Search for the cell housing the specified text and yield its (x, y) center coordinate. 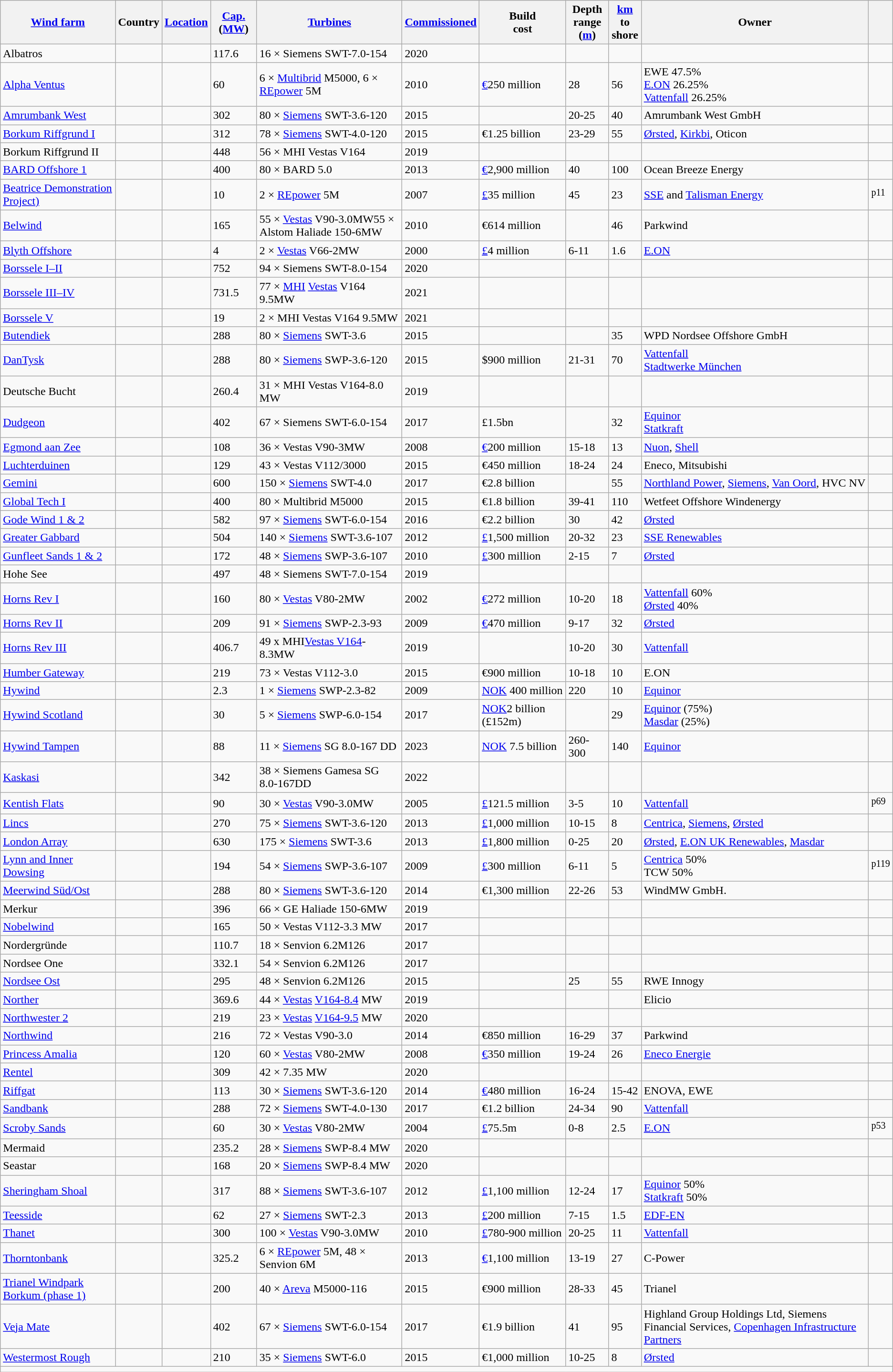
Nuon, Shell (755, 447)
Amrumbank West (58, 115)
p53 (881, 1128)
448 (234, 152)
p69 (881, 803)
6 × Multibrid M5000, 6 × REpower 5M (329, 84)
27 (625, 1258)
129 (234, 465)
$900 million (523, 361)
Greater Gabbard (58, 538)
117.6 (234, 53)
Meerwind Süd/Ost (58, 891)
Beatrice Demonstration Project) (58, 195)
140 × Siemens SWT-3.6-107 (329, 538)
40 × Areva M5000-116 (329, 1289)
Turbines (329, 22)
48 × Senvion 6.2M126 (329, 981)
Horns Rev II (58, 623)
48 × Siemens SWT-7.0-154 (329, 574)
Nordsee Ost (58, 981)
497 (234, 574)
23-29 (587, 134)
504 (234, 538)
EDF-EN (755, 1215)
38 × Siemens Gamesa SG 8.0-167DD (329, 778)
Hywind Tampen (58, 746)
1.5 (625, 1215)
168 (234, 1166)
Horns Rev III (58, 648)
Kaskasi (58, 778)
Gemini (58, 483)
€2,900 million (523, 170)
Borkum Riffgrund I (58, 134)
Hywind (58, 691)
396 (234, 909)
312 (234, 134)
216 (234, 1036)
39-41 (587, 501)
Thanet (58, 1233)
Centrica, Siemens, Ørsted (755, 823)
£4 million (523, 250)
2 × MHI Vestas V164 9.5MW (329, 317)
270 (234, 823)
Equinor 50%Statkraft 50% (755, 1191)
55 × Vestas V90-3.0MW55 × Alstom Haliade 150-6MW (329, 225)
54 × Senvion 6.2M126 (329, 963)
88 × Siemens SWT-3.6-107 (329, 1191)
16-24 (587, 1090)
Riffgat (58, 1090)
2.5 (625, 1128)
12-24 (587, 1191)
260-300 (587, 746)
49 x MHIVestas V164-8.3MW (329, 648)
23 × Vestas V164-9.5 MW (329, 1018)
€250 million (523, 84)
Wetfeet Offshore Windenergy (755, 501)
Owner (755, 22)
2000 (441, 250)
30 × Vestas V90-3.0MW (329, 803)
WindMW GmbH. (755, 891)
£75.5m (523, 1128)
54 × Siemens SWP-3.6-107 (329, 865)
46 (625, 225)
20 × Siemens SWP-8.4 MW (329, 1166)
£1,000 million (523, 823)
317 (234, 1191)
Wind farm (58, 22)
Highland Group Holdings Ltd, Siemens Financial Services, Copenhagen Infrastructure Partners (755, 1326)
€480 million (523, 1090)
35 × Siemens SWT-6.0 (329, 1357)
5 × Siemens SWP-6.0-154 (329, 716)
€850 million (523, 1036)
369.6 (234, 999)
Mermaid (58, 1148)
Butendiek (58, 336)
160 (234, 598)
53 (625, 891)
ENOVA, EWE (755, 1090)
2.3 (234, 691)
DanTysk (58, 361)
Lincs (58, 823)
77 × MHI Vestas V164 9.5MW (329, 293)
Lynn and Inner Dowsing (58, 865)
210 (234, 1357)
78 × Siemens SWT-4.0-120 (329, 134)
£200 million (523, 1215)
Horns Rev I (58, 598)
200 (234, 1289)
209 (234, 623)
2016 (441, 520)
60 × Vestas V80-2MW (329, 1054)
66 × GE Haliade 150-6MW (329, 909)
26 (625, 1054)
44 × Vestas V164-8.4 MW (329, 999)
Hywind Scotland (58, 716)
88 (234, 746)
194 (234, 865)
€1,100 million (523, 1258)
Norther (58, 999)
2004 (441, 1128)
13 (625, 447)
NOK 7.5 billion (523, 746)
€350 million (523, 1054)
Ocean Breeze Energy (755, 170)
80 × Vestas V80-2MW (329, 598)
42 × 7.35 MW (329, 1072)
Trianel Windpark Borkum (phase 1) (58, 1289)
15-18 (587, 447)
5 (625, 865)
NOK2 billion (£152m) (523, 716)
Global Tech I (58, 501)
37 (625, 1036)
SSE Renewables (755, 538)
London Array (58, 841)
110 (625, 501)
752 (234, 268)
€1,000 million (523, 1357)
BARD Offshore 1 (58, 170)
56 × MHI Vestas V164 (329, 152)
3-5 (587, 803)
C-Power (755, 1258)
€450 million (523, 465)
80 × Siemens SWP-3.6-120 (329, 361)
325.2 (234, 1258)
Eneco, Mitsubishi (755, 465)
16-29 (587, 1036)
97 × Siemens SWT-6.0-154 (329, 520)
18-24 (587, 465)
175 × Siemens SWT-3.6 (329, 841)
€1.2 billion (523, 1108)
£121.5 million (523, 803)
£35 million (523, 195)
Ørsted, E.ON UK Renewables, Masdar (755, 841)
€2.2 billion (523, 520)
Egmond aan Zee (58, 447)
Seastar (58, 1166)
11 (625, 1233)
15-42 (625, 1090)
Borssele V (58, 317)
£1,100 million (523, 1191)
140 (625, 746)
29 (625, 716)
Kentish Flats (58, 803)
Depthrange (m) (587, 22)
1 × Siemens SWP-2.3-82 (329, 691)
2 × Vestas V66-2MW (329, 250)
Country (139, 22)
28 (587, 84)
2 × REpower 5M (329, 195)
2-15 (587, 556)
108 (234, 447)
80 × Multibrid M5000 (329, 501)
Dudgeon (58, 423)
10-18 (587, 672)
£780-900 million (523, 1233)
2005 (441, 803)
16 × Siemens SWT-7.0-154 (329, 53)
Nobelwind (58, 927)
SSE and Talisman Energy (755, 195)
7-15 (587, 1215)
100 (625, 170)
Equinor (75%)Masdar (25%) (755, 716)
€2.8 billion (523, 483)
9-17 (587, 623)
2022 (441, 778)
20-32 (587, 538)
Princess Amalia (58, 1054)
91 × Siemens SWP-2.3-93 (329, 623)
41 (587, 1326)
Borssele I–II (58, 268)
31 × MHI Vestas V164-8.0 MW (329, 391)
Eneco Energie (755, 1054)
Northwester 2 (58, 1018)
4 (234, 250)
€614 million (523, 225)
Vattenfall 60%Ørsted 40% (755, 598)
582 (234, 520)
£1,800 million (523, 841)
94 × Siemens SWT-8.0-154 (329, 268)
p11 (881, 195)
19 (234, 317)
10-15 (587, 823)
Hohe See (58, 574)
56 (625, 84)
Borssele III–IV (58, 293)
€1.8 billion (523, 501)
Alpha Ventus (58, 84)
731.5 (234, 293)
VattenfallStadtwerke München (755, 361)
48 × Siemens SWP-3.6-107 (329, 556)
11 × Siemens SG 8.0-167 DD (329, 746)
50 × Vestas V112-3.3 MW (329, 927)
18 (625, 598)
Borkum Riffgrund II (58, 152)
€1.9 billion (523, 1326)
Merkur (58, 909)
42 (625, 520)
36 × Vestas V90-3MW (329, 447)
Humber Gateway (58, 672)
302 (234, 115)
WPD Nordsee Offshore GmbH (755, 336)
21-31 (587, 361)
Location (187, 22)
Sandbank (58, 1108)
62 (234, 1215)
1.6 (625, 250)
332.1 (234, 963)
235.2 (234, 1148)
19-24 (587, 1054)
Commissioned (441, 22)
27 × Siemens SWT-2.3 (329, 1215)
22-26 (587, 891)
28 × Siemens SWP-8.4 MW (329, 1148)
Albatros (58, 53)
Northwind (58, 1036)
100 × Vestas V90-3.0MW (329, 1233)
EWE 47.5%E.ON 26.25%Vattenfall 26.25% (755, 84)
30 × Siemens SWT-3.6-120 (329, 1090)
NOK 400 million (523, 691)
295 (234, 981)
Centrica 50% TCW 50% (755, 865)
Sheringham Shoal (58, 1191)
Elicio (755, 999)
24 (625, 465)
0-25 (587, 841)
Cap. (MW) (234, 22)
2023 (441, 746)
300 (234, 1233)
25 (587, 981)
172 (234, 556)
120 (234, 1054)
Buildcost (523, 22)
Ørsted, Kirkbi, Oticon (755, 134)
€1.25 billion (523, 134)
Teesside (58, 1215)
Gunfleet Sands 1 & 2 (58, 556)
110.7 (234, 945)
70 (625, 361)
220 (587, 691)
72 × Siemens SWT-4.0-130 (329, 1108)
18 × Senvion 6.2M126 (329, 945)
km toshore (625, 22)
Nordergründe (58, 945)
30 × Vestas V80-2MW (329, 1128)
309 (234, 1072)
Luchterduinen (58, 465)
Deutsche Bucht (58, 391)
Blyth Offshore (58, 250)
113 (234, 1090)
95 (625, 1326)
Scroby Sands (58, 1128)
72 × Vestas V90-3.0 (329, 1036)
43 × Vestas V112/3000 (329, 465)
80 × BARD 5.0 (329, 170)
73 × Vestas V112-3.0 (329, 672)
£1,500 million (523, 538)
28-33 (587, 1289)
406.7 (234, 648)
Rentel (58, 1072)
€470 million (523, 623)
Amrumbank West GmbH (755, 115)
RWE Innogy (755, 981)
2002 (441, 598)
10-25 (587, 1357)
342 (234, 778)
80 × Siemens SWT-3.6 (329, 336)
Thorntonbank (58, 1258)
EquinorStatkraft (755, 423)
€200 million (523, 447)
Trianel (755, 1289)
150 × Siemens SWT-4.0 (329, 483)
600 (234, 483)
p119 (881, 865)
7 (625, 556)
13-19 (587, 1258)
Veja Mate (58, 1326)
£1.5bn (523, 423)
20 (625, 841)
Nordsee One (58, 963)
75 × Siemens SWT-3.6-120 (329, 823)
24-34 (587, 1108)
0-8 (587, 1128)
17 (625, 1191)
630 (234, 841)
260.4 (234, 391)
Belwind (58, 225)
Northland Power, Siemens, Van Oord, HVC NV (755, 483)
Gode Wind 1 & 2 (58, 520)
Westermost Rough (58, 1357)
€1,300 million (523, 891)
6 × REpower 5M, 48 × Senvion 6M (329, 1258)
€272 million (523, 598)
2007 (441, 195)
35 (625, 336)
